Search for the cell housing the specified text and yield its [X, Y] center coordinate. 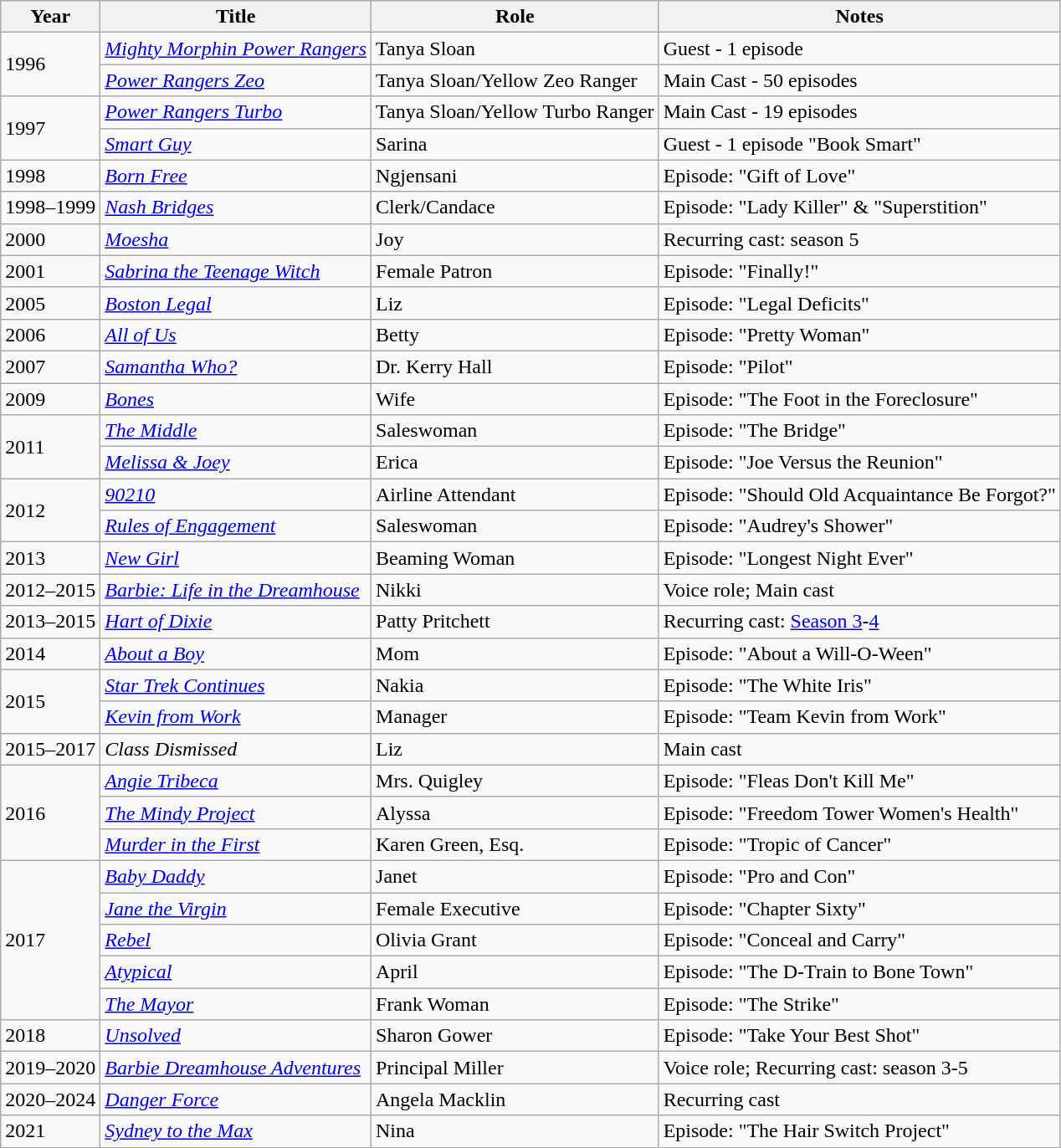
Janet [515, 876]
1997 [50, 128]
Recurring cast: season 5 [859, 239]
Bones [236, 399]
Episode: "Tropic of Cancer" [859, 844]
Class Dismissed [236, 749]
Smart Guy [236, 144]
Role [515, 17]
Episode: "Pro and Con" [859, 876]
Moesha [236, 239]
2012–2015 [50, 590]
1998 [50, 176]
Episode: "Freedom Tower Women's Health" [859, 812]
Patty Pritchett [515, 622]
2011 [50, 447]
Mighty Morphin Power Rangers [236, 49]
All of Us [236, 335]
Episode: "Joe Versus the Reunion" [859, 463]
Sharon Gower [515, 1036]
Episode: "Fleas Don't Kill Me" [859, 781]
Voice role; Recurring cast: season 3-5 [859, 1068]
Manager [515, 717]
Nikki [515, 590]
Olivia Grant [515, 940]
Tanya Sloan/Yellow Zeo Ranger [515, 80]
Kevin from Work [236, 717]
Nash Bridges [236, 208]
Joy [515, 239]
Star Trek Continues [236, 685]
The Mayor [236, 1004]
Murder in the First [236, 844]
Episode: "Team Kevin from Work" [859, 717]
Episode: "Finally!" [859, 271]
Tanya Sloan [515, 49]
Episode: "Audrey's Shower" [859, 526]
Guest - 1 episode [859, 49]
Erica [515, 463]
Main Cast - 19 episodes [859, 112]
Barbie: Life in the Dreamhouse [236, 590]
Rules of Engagement [236, 526]
Episode: "The White Iris" [859, 685]
1998–1999 [50, 208]
Angie Tribeca [236, 781]
Baby Daddy [236, 876]
Tanya Sloan/Yellow Turbo Ranger [515, 112]
Year [50, 17]
Nina [515, 1131]
Atypical [236, 972]
About a Boy [236, 653]
Episode: "The Strike" [859, 1004]
Episode: "Gift of Love" [859, 176]
2007 [50, 366]
Episode: "The Foot in the Foreclosure" [859, 399]
Born Free [236, 176]
Episode: "Chapter Sixty" [859, 908]
2021 [50, 1131]
2019–2020 [50, 1068]
Power Rangers Turbo [236, 112]
Sydney to the Max [236, 1131]
1996 [50, 64]
Betty [515, 335]
Episode: "Longest Night Ever" [859, 558]
Episode: "Lady Killer" & "Superstition" [859, 208]
Episode: "The Bridge" [859, 431]
The Middle [236, 431]
Beaming Woman [515, 558]
Episode: "The D-Train to Bone Town" [859, 972]
Episode: "Legal Deficits" [859, 303]
Female Patron [515, 271]
Episode: "The Hair Switch Project" [859, 1131]
Episode: "Take Your Best Shot" [859, 1036]
Nakia [515, 685]
2015–2017 [50, 749]
2005 [50, 303]
Rebel [236, 940]
Hart of Dixie [236, 622]
2009 [50, 399]
Samantha Who? [236, 366]
2014 [50, 653]
Dr. Kerry Hall [515, 366]
Mom [515, 653]
2013–2015 [50, 622]
Episode: "Pilot" [859, 366]
Ngjensani [515, 176]
2015 [50, 701]
Main Cast - 50 episodes [859, 80]
Wife [515, 399]
Melissa & Joey [236, 463]
Jane the Virgin [236, 908]
2000 [50, 239]
Sarina [515, 144]
Sabrina the Teenage Witch [236, 271]
Frank Woman [515, 1004]
Clerk/Candace [515, 208]
Episode: "Conceal and Carry" [859, 940]
Female Executive [515, 908]
Barbie Dreamhouse Adventures [236, 1068]
Voice role; Main cast [859, 590]
2017 [50, 940]
New Girl [236, 558]
Karen Green, Esq. [515, 844]
Boston Legal [236, 303]
Guest - 1 episode "Book Smart" [859, 144]
2018 [50, 1036]
2020–2024 [50, 1099]
Main cast [859, 749]
2006 [50, 335]
Principal Miller [515, 1068]
2016 [50, 812]
Power Rangers Zeo [236, 80]
2012 [50, 510]
Episode: "About a Will-O-Ween" [859, 653]
Airline Attendant [515, 495]
April [515, 972]
Recurring cast: Season 3-4 [859, 622]
90210 [236, 495]
Episode: "Pretty Woman" [859, 335]
Title [236, 17]
Alyssa [515, 812]
Danger Force [236, 1099]
Angela Macklin [515, 1099]
The Mindy Project [236, 812]
2013 [50, 558]
Episode: "Should Old Acquaintance Be Forgot?" [859, 495]
Mrs. Quigley [515, 781]
Notes [859, 17]
Unsolved [236, 1036]
2001 [50, 271]
Recurring cast [859, 1099]
